From the cell containing the given text, extract its center point as [x, y] coordinate. 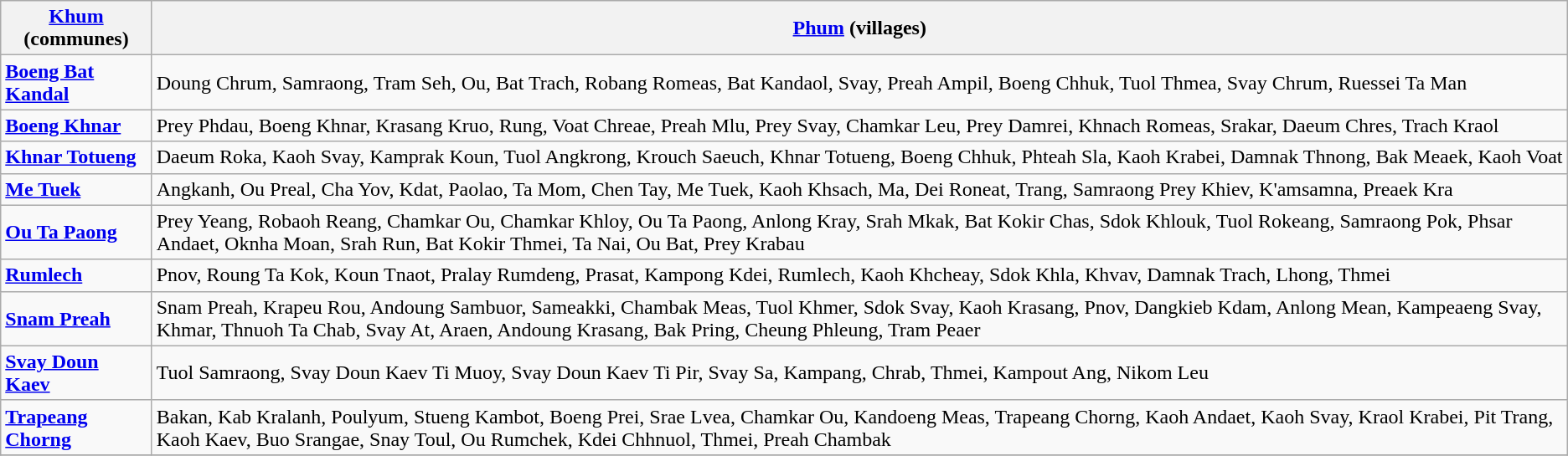
Ou Ta Paong [76, 233]
Khnar Totueng [76, 157]
Khum (communes) [76, 28]
Pnov, Roung Ta Kok, Koun Tnaot, Pralay Rumdeng, Prasat, Kampong Kdei, Rumlech, Kaoh Khcheay, Sdok Khla, Khvav, Damnak Trach, Lhong, Thmei [859, 275]
Boeng Khnar [76, 126]
Phum (villages) [859, 28]
Rumlech [76, 275]
Doung Chrum, Samraong, Tram Seh, Ou, Bat Trach, Robang Romeas, Bat Kandaol, Svay, Preah Ampil, Boeng Chhuk, Tuol Thmea, Svay Chrum, Ruessei Ta Man [859, 82]
Boeng Bat Kandal [76, 82]
Snam Preah [76, 318]
Angkanh, Ou Preal, Cha Yov, Kdat, Paolao, Ta Mom, Chen Tay, Me Tuek, Kaoh Khsach, Ma, Dei Roneat, Trang, Samraong Prey Khiev, K'amsamna, Preaek Kra [859, 189]
Tuol Samraong, Svay Doun Kaev Ti Muoy, Svay Doun Kaev Ti Pir, Svay Sa, Kampang, Chrab, Thmei, Kampout Ang, Nikom Leu [859, 373]
Me Tuek [76, 189]
Svay Doun Kaev [76, 373]
Trapeang Chorng [76, 427]
